Locate the cell with the specified text and output its [x, y] center coordinate. 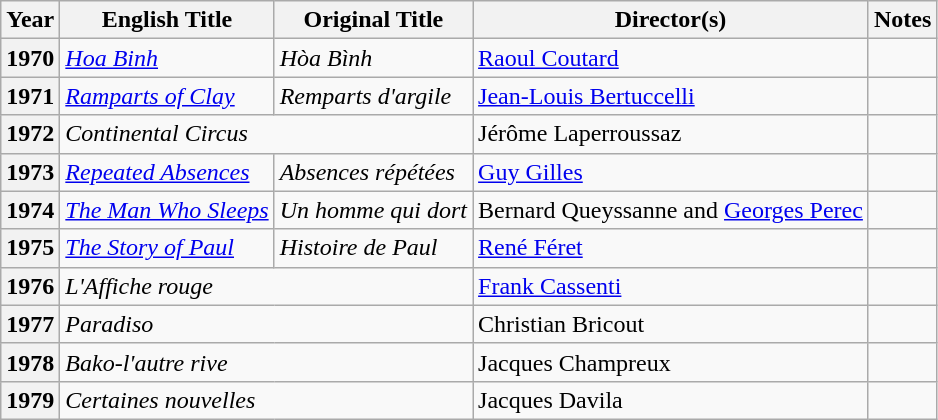
Year [30, 20]
Ramparts of Clay [167, 96]
English Title [167, 20]
Director(s) [671, 20]
Jérôme Laperroussaz [671, 134]
Absences répétées [373, 172]
Certaines nouvelles [266, 400]
Jacques Davila [671, 400]
Original Title [373, 20]
1977 [30, 324]
Continental Circus [266, 134]
1976 [30, 286]
Jean-Louis Bertuccelli [671, 96]
René Féret [671, 248]
L'Affiche rouge [266, 286]
1973 [30, 172]
The Story of Paul [167, 248]
Raoul Coutard [671, 58]
The Man Who Sleeps [167, 210]
1972 [30, 134]
Christian Bricout [671, 324]
Repeated Absences [167, 172]
1970 [30, 58]
Hòa Bình [373, 58]
Jacques Champreux [671, 362]
Histoire de Paul [373, 248]
Notes [902, 20]
Bako-l'autre rive [266, 362]
Frank Cassenti [671, 286]
Remparts d'argile [373, 96]
Hoa Binh [167, 58]
1974 [30, 210]
Bernard Queyssanne and Georges Perec [671, 210]
Paradiso [266, 324]
Un homme qui dort [373, 210]
1979 [30, 400]
1975 [30, 248]
1971 [30, 96]
Guy Gilles [671, 172]
1978 [30, 362]
